Return [x, y] of the center of cell containing provided text 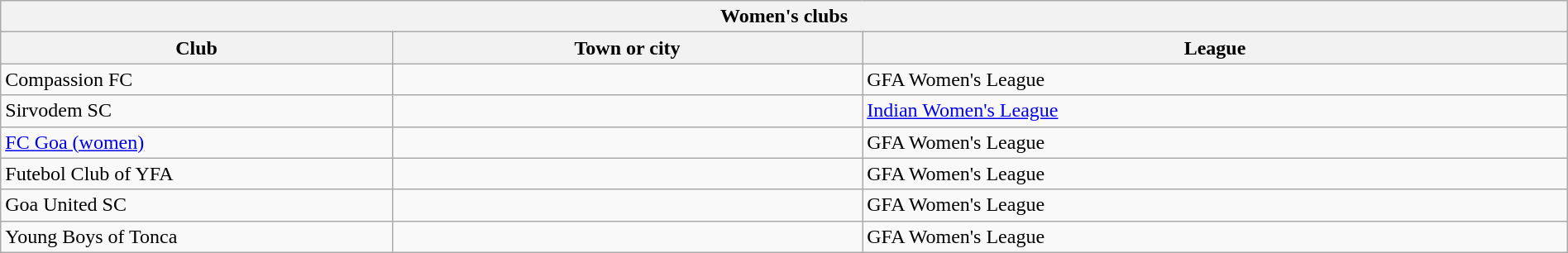
FC Goa (women) [197, 142]
Young Boys of Tonca [197, 236]
Town or city [627, 48]
League [1216, 48]
Indian Women's League [1216, 111]
Compassion FC [197, 79]
Goa United SC [197, 205]
Women's clubs [784, 17]
Futebol Club of YFA [197, 174]
Sirvodem SC [197, 111]
Club [197, 48]
